Return [X, Y] of the center of cell containing provided text 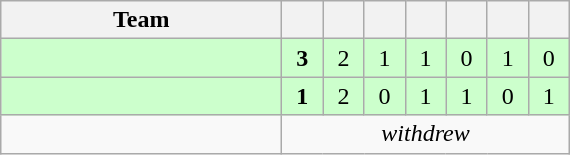
Team [142, 20]
withdrew [426, 134]
3 [302, 58]
